From the cell containing the given text, extract its center point as [X, Y] coordinate. 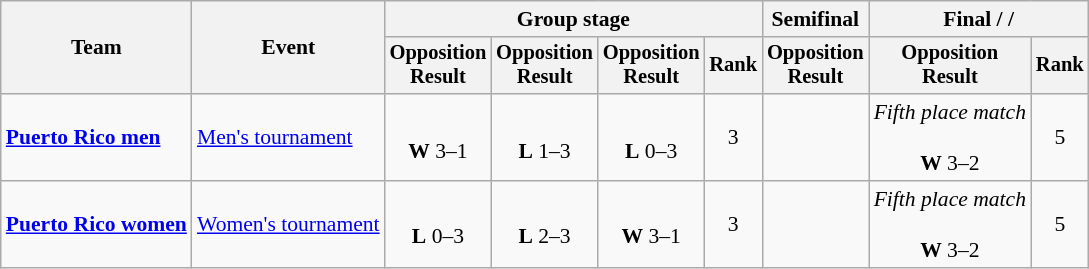
Group stage [574, 19]
Event [288, 48]
Semifinal [816, 19]
Final / / [979, 19]
Women's tournament [288, 224]
L 1–3 [544, 138]
Puerto Rico men [96, 138]
L 2–3 [544, 224]
Team [96, 48]
Puerto Rico women [96, 224]
Men's tournament [288, 138]
